Locate the cell with the specified text and output its (X, Y) center coordinate. 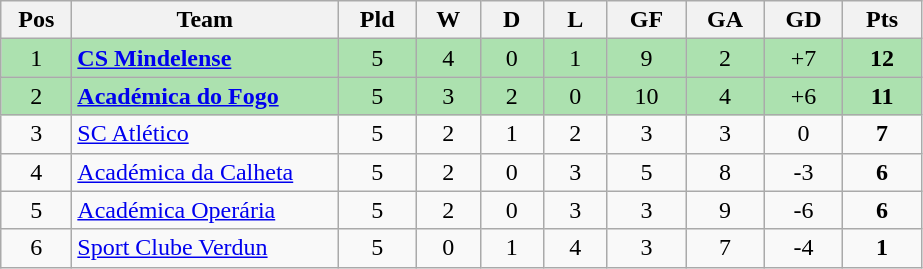
SC Atlético (205, 134)
Pts (882, 20)
Académica do Fogo (205, 96)
GD (804, 20)
8 (726, 172)
-4 (804, 248)
-6 (804, 210)
+7 (804, 58)
10 (646, 96)
+6 (804, 96)
D (512, 20)
CS Mindelense (205, 58)
GA (726, 20)
Sport Clube Verdun (205, 248)
GF (646, 20)
W (448, 20)
Académica da Calheta (205, 172)
12 (882, 58)
-3 (804, 172)
Team (205, 20)
Pos (36, 20)
Académica Operária (205, 210)
11 (882, 96)
L (576, 20)
Pld (378, 20)
